Provide the [x, y] coordinate of the cell's center where the given text is located.  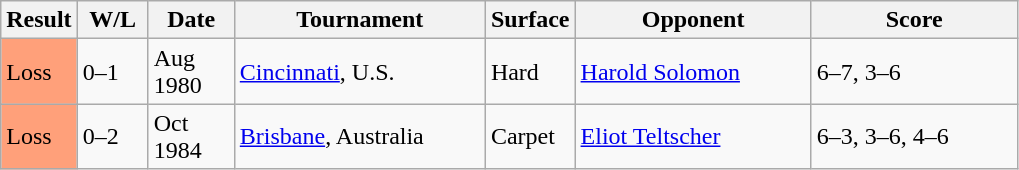
Aug 1980 [191, 72]
Surface [530, 20]
Harold Solomon [693, 72]
W/L [112, 20]
Date [191, 20]
Score [914, 20]
0–1 [112, 72]
Result [39, 20]
Oct 1984 [191, 136]
Tournament [360, 20]
Opponent [693, 20]
Eliot Teltscher [693, 136]
Brisbane, Australia [360, 136]
0–2 [112, 136]
Cincinnati, U.S. [360, 72]
6–7, 3–6 [914, 72]
Hard [530, 72]
Carpet [530, 136]
6–3, 3–6, 4–6 [914, 136]
